Provide the [x, y] coordinate of the cell's center where the given text is located.  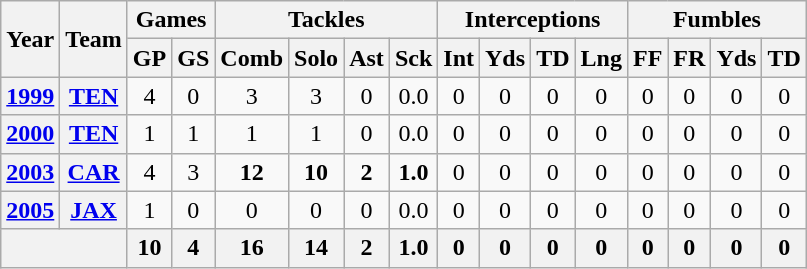
Tackles [326, 20]
16 [252, 248]
Int [459, 58]
Fumbles [716, 20]
GS [194, 58]
Comb [252, 58]
Team [94, 39]
14 [316, 248]
Sck [413, 58]
12 [252, 172]
2000 [30, 134]
GP [149, 58]
2003 [30, 172]
1999 [30, 96]
Interceptions [533, 20]
2005 [30, 210]
CAR [94, 172]
FF [647, 58]
Solo [316, 58]
Lng [601, 58]
FR [690, 58]
Year [30, 39]
Games [170, 20]
JAX [94, 210]
Ast [367, 58]
